Capture the cell that displays the provided text and extract its [x, y] central coordinate. 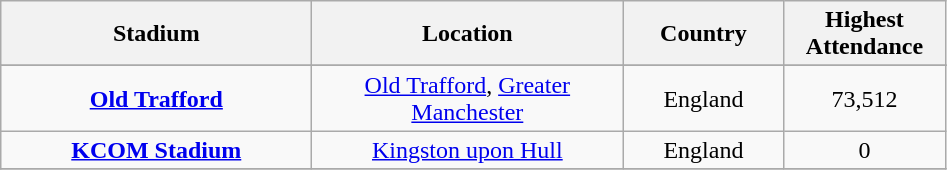
0 [864, 150]
Country [704, 34]
Highest Attendance [864, 34]
73,512 [864, 98]
Old Trafford, Greater Manchester [468, 98]
Location [468, 34]
Kingston upon Hull [468, 150]
Old Trafford [156, 98]
Stadium [156, 34]
KCOM Stadium [156, 150]
